For the text-containing cell, return its midpoint in (X, Y) coordinate format. 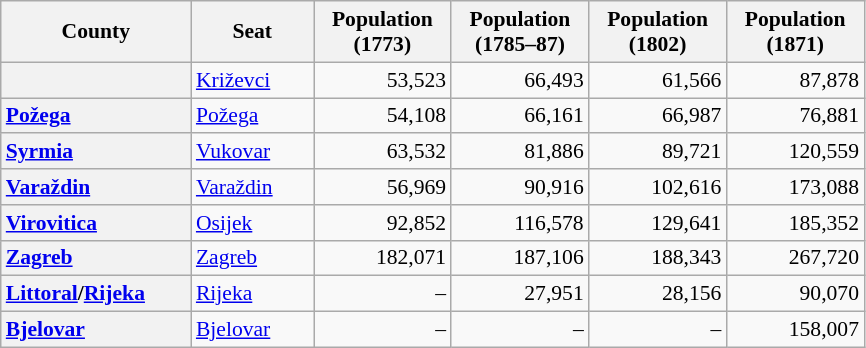
28,156 (658, 294)
56,969 (383, 187)
Littoral/Rijeka (96, 294)
76,881 (795, 116)
102,616 (658, 187)
61,566 (658, 80)
90,916 (520, 187)
81,886 (520, 152)
185,352 (795, 223)
89,721 (658, 152)
Population (1871) (795, 32)
66,987 (658, 116)
County (96, 32)
129,641 (658, 223)
Križevci (252, 80)
87,878 (795, 80)
173,088 (795, 187)
182,071 (383, 258)
187,106 (520, 258)
54,108 (383, 116)
188,343 (658, 258)
90,070 (795, 294)
Seat (252, 32)
Virovitica (96, 223)
Osijek (252, 223)
53,523 (383, 80)
158,007 (795, 330)
Syrmia (96, 152)
66,161 (520, 116)
Vukovar (252, 152)
92,852 (383, 223)
63,532 (383, 152)
27,951 (520, 294)
Population (1773) (383, 32)
120,559 (795, 152)
116,578 (520, 223)
Population (1785–87) (520, 32)
Rijeka (252, 294)
267,720 (795, 258)
Population (1802) (658, 32)
66,493 (520, 80)
